Determine the [X, Y] coordinate at the center of the cell enclosing the given text.  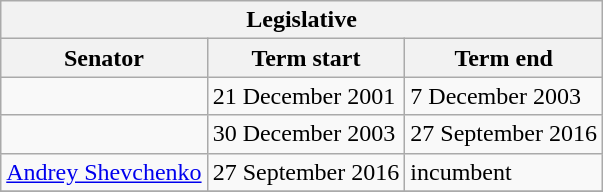
7 December 2003 [504, 96]
Senator [104, 58]
Andrey Shevchenko [104, 172]
Legislative [302, 20]
Term end [504, 58]
Term start [306, 58]
30 December 2003 [306, 134]
incumbent [504, 172]
21 December 2001 [306, 96]
